Find where the given text appears and provide that cell's center as [X, Y] coordinate. 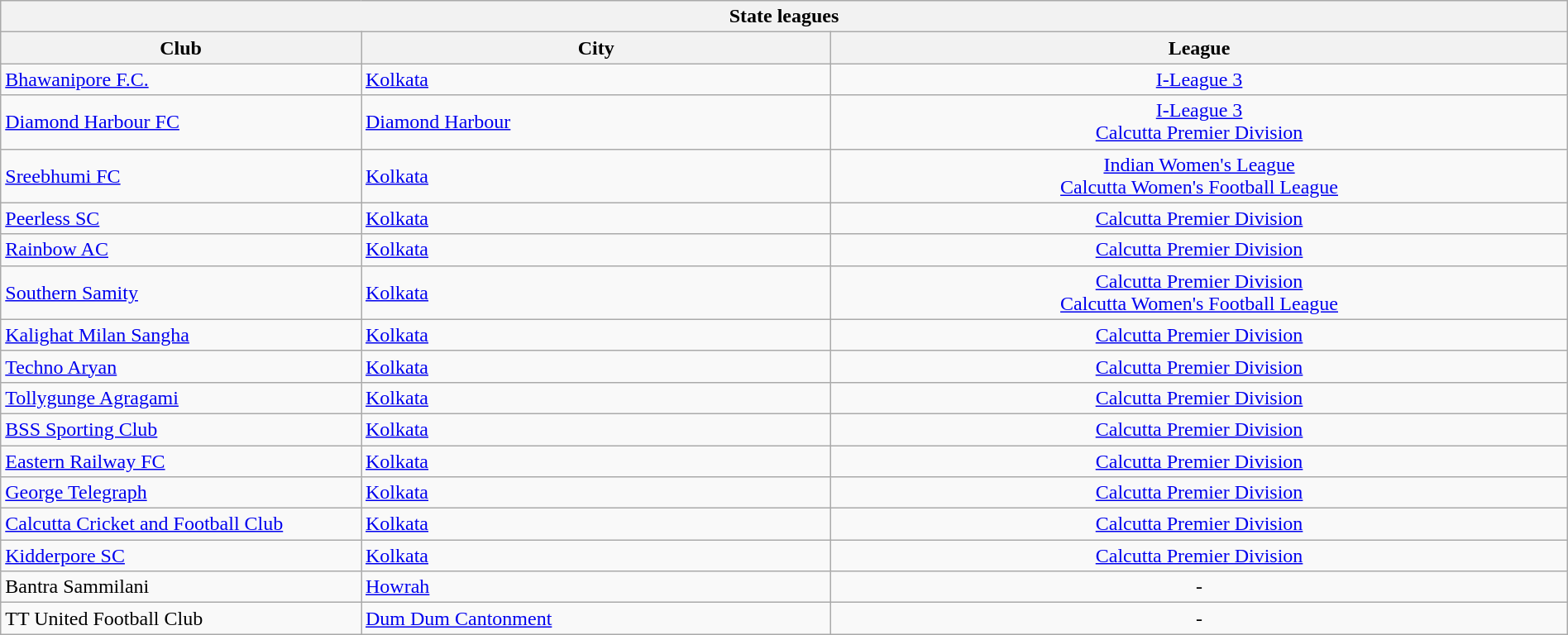
Indian Women's LeagueCalcutta Women's Football League [1199, 175]
Calcutta Cricket and Football Club [181, 524]
Club [181, 48]
City [595, 48]
Tollygunge Agragami [181, 398]
Bhawanipore F.C. [181, 79]
Diamond Harbour FC [181, 122]
Howrah [595, 587]
Peerless SC [181, 218]
George Telegraph [181, 493]
Southern Samity [181, 293]
Sreebhumi FC [181, 175]
Kidderpore SC [181, 556]
TT United Football Club [181, 618]
League [1199, 48]
Kalighat Milan Sangha [181, 335]
Eastern Railway FC [181, 461]
I-League 3 [1199, 79]
I-League 3Calcutta Premier Division [1199, 122]
Calcutta Premier DivisionCalcutta Women's Football League [1199, 293]
Techno Aryan [181, 366]
Rainbow AC [181, 250]
Dum Dum Cantonment [595, 618]
BSS Sporting Club [181, 429]
Diamond Harbour [595, 122]
Bantra Sammilani [181, 587]
State leagues [784, 17]
